From the cell containing the given text, extract its center point as (X, Y) coordinate. 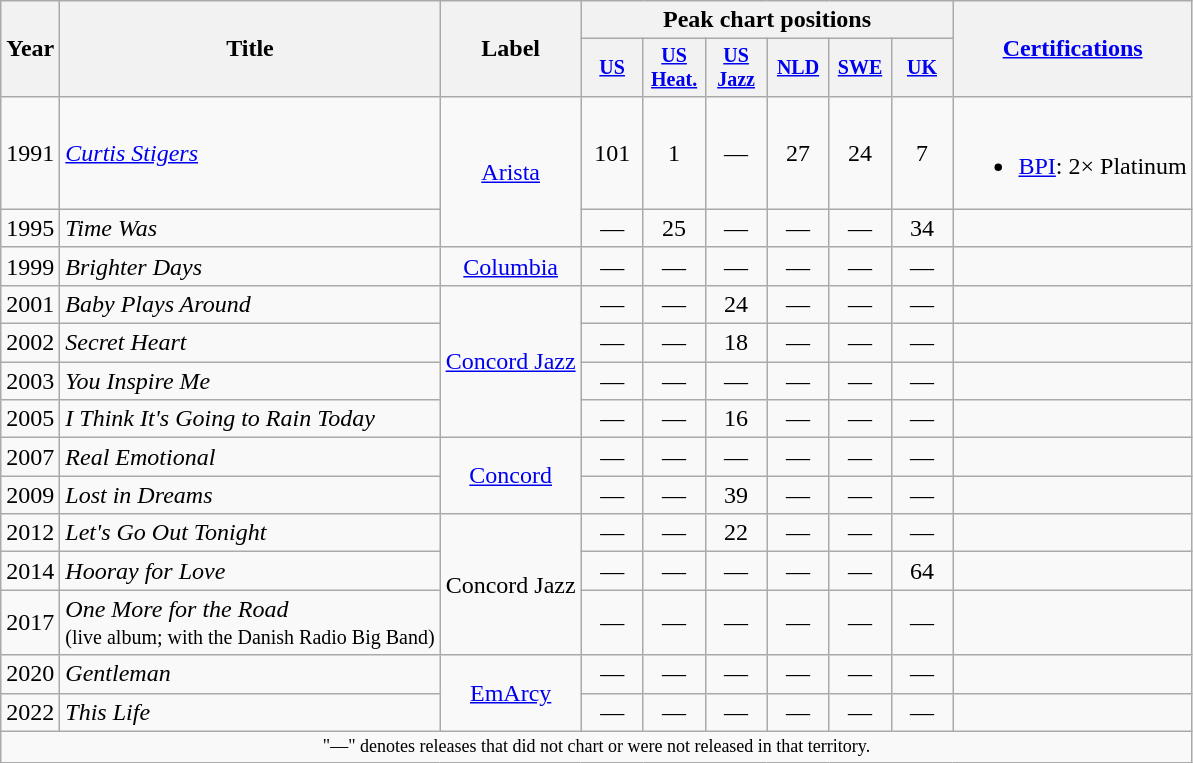
USHeat. (674, 68)
2002 (30, 343)
Columbia (510, 266)
This Life (250, 712)
EmArcy (510, 693)
Certifications (1072, 49)
22 (736, 533)
Time Was (250, 228)
Baby Plays Around (250, 304)
101 (612, 152)
Real Emotional (250, 457)
2005 (30, 419)
1991 (30, 152)
18 (736, 343)
You Inspire Me (250, 381)
Peak chart positions (767, 20)
2003 (30, 381)
1 (674, 152)
One More for the Road (live album; with the Danish Radio Big Band) (250, 622)
1995 (30, 228)
I Think It's Going to Rain Today (250, 419)
"—" denotes releases that did not chart or were not released in that territory. (597, 746)
Secret Heart (250, 343)
BPI: 2× Platinum (1072, 152)
US (612, 68)
2014 (30, 571)
Lost in Dreams (250, 495)
34 (922, 228)
39 (736, 495)
2020 (30, 674)
64 (922, 571)
1999 (30, 266)
25 (674, 228)
Concord (510, 476)
27 (798, 152)
USJazz (736, 68)
Brighter Days (250, 266)
Let's Go Out Tonight (250, 533)
Hooray for Love (250, 571)
NLD (798, 68)
2009 (30, 495)
Gentleman (250, 674)
2007 (30, 457)
2017 (30, 622)
Year (30, 49)
2001 (30, 304)
7 (922, 152)
Title (250, 49)
Label (510, 49)
SWE (860, 68)
2012 (30, 533)
Arista (510, 172)
UK (922, 68)
2022 (30, 712)
16 (736, 419)
Curtis Stigers (250, 152)
